Return (x, y) of the center of cell containing provided text 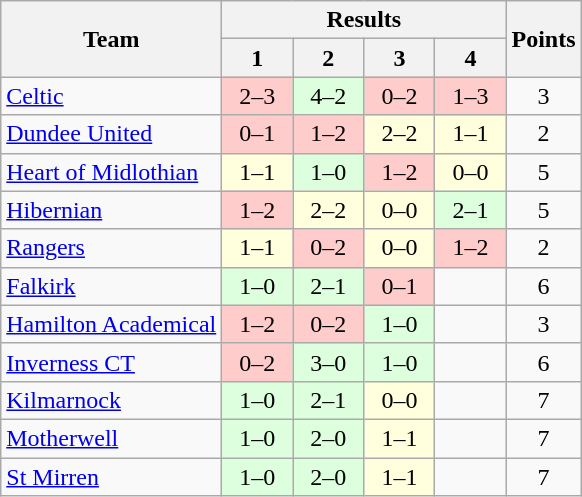
2–3 (258, 96)
Results (364, 20)
3–0 (328, 362)
Falkirk (112, 286)
St Mirren (112, 477)
Rangers (112, 248)
4–2 (328, 96)
Team (112, 39)
Celtic (112, 96)
Hibernian (112, 210)
Heart of Midlothian (112, 172)
Hamilton Academical (112, 324)
Kilmarnock (112, 400)
4 (470, 58)
Points (544, 39)
Dundee United (112, 134)
1 (258, 58)
1–3 (470, 96)
Inverness CT (112, 362)
Motherwell (112, 438)
